Extract the (X, Y) coordinate from the center of the cell holding the provided text.  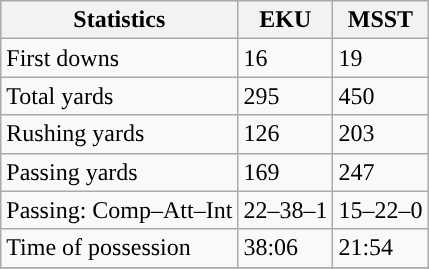
450 (380, 96)
Statistics (120, 20)
Passing: Comp–Att–Int (120, 210)
295 (286, 96)
21:54 (380, 248)
22–38–1 (286, 210)
38:06 (286, 248)
16 (286, 58)
247 (380, 172)
Rushing yards (120, 134)
19 (380, 58)
Total yards (120, 96)
Time of possession (120, 248)
Passing yards (120, 172)
203 (380, 134)
15–22–0 (380, 210)
169 (286, 172)
First downs (120, 58)
MSST (380, 20)
EKU (286, 20)
126 (286, 134)
